From the cell containing the given text, extract its center point as [X, Y] coordinate. 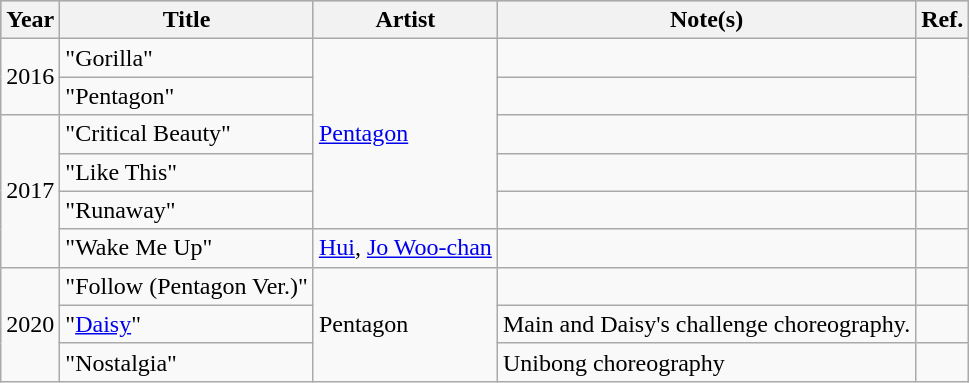
Main and Daisy's challenge choreography. [706, 324]
Ref. [942, 20]
"Wake Me Up" [187, 248]
2020 [30, 324]
"Runaway" [187, 210]
Hui, Jo Woo-chan [405, 248]
2016 [30, 77]
Title [187, 20]
Year [30, 20]
Note(s) [706, 20]
2017 [30, 191]
Unibong choreography [706, 362]
"Follow (Pentagon Ver.)" [187, 286]
"Like This" [187, 172]
"Pentagon" [187, 96]
"Daisy" [187, 324]
Artist [405, 20]
"Critical Beauty" [187, 134]
"Nostalgia" [187, 362]
"Gorilla" [187, 58]
